Detect which cell encompasses the target text, then output its (x, y) center coordinate. 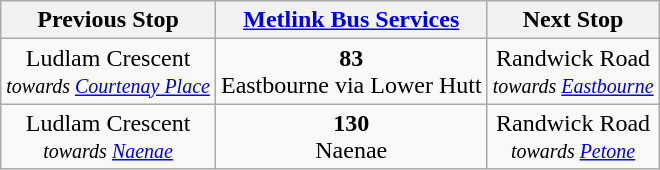
Ludlam Crescenttowards Naenae (108, 136)
83Eastbourne via Lower Hutt (351, 72)
Ludlam Crescenttowards Courtenay Place (108, 72)
Randwick Roadtowards Petone (573, 136)
Metlink Bus Services (351, 20)
Next Stop (573, 20)
130Naenae (351, 136)
Previous Stop (108, 20)
Randwick Roadtowards Eastbourne (573, 72)
